Search for the cell housing the specified text and yield its (X, Y) center coordinate. 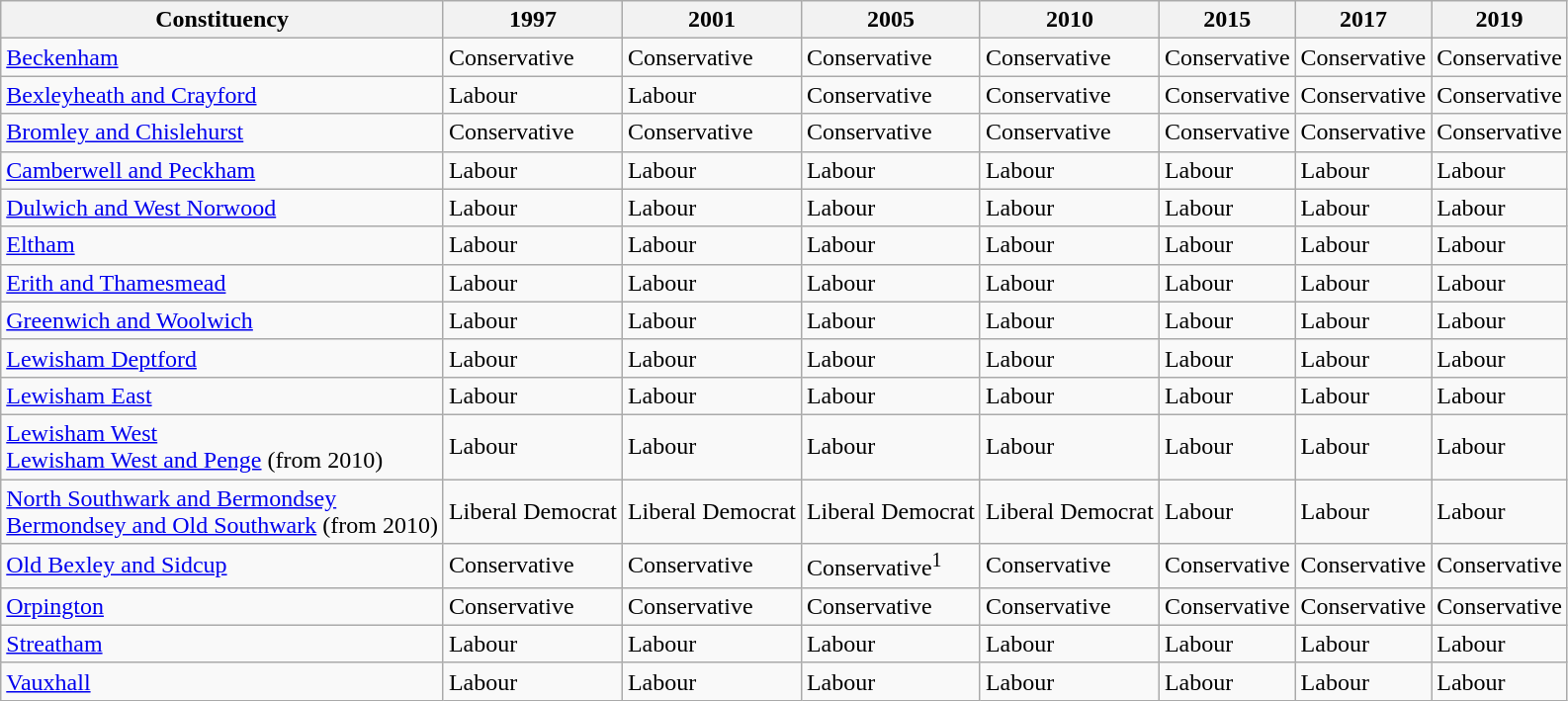
Lewisham East (222, 395)
Camberwell and Peckham (222, 170)
2019 (1500, 20)
Streatham (222, 644)
Lewisham WestLewisham West and Penge (from 2010) (222, 447)
Erith and Thamesmead (222, 283)
Constituency (222, 20)
Greenwich and Woolwich (222, 320)
Bexleyheath and Crayford (222, 95)
2001 (712, 20)
1997 (532, 20)
Beckenham (222, 57)
Conservative1 (890, 566)
Dulwich and West Norwood (222, 208)
2015 (1227, 20)
2017 (1363, 20)
Orpington (222, 606)
Old Bexley and Sidcup (222, 566)
Lewisham Deptford (222, 358)
Bromley and Chislehurst (222, 132)
Eltham (222, 245)
2005 (890, 20)
2010 (1070, 20)
Vauxhall (222, 681)
North Southwark and BermondseyBermondsey and Old Southwark (from 2010) (222, 510)
